Return [X, Y] of the center of cell containing provided text 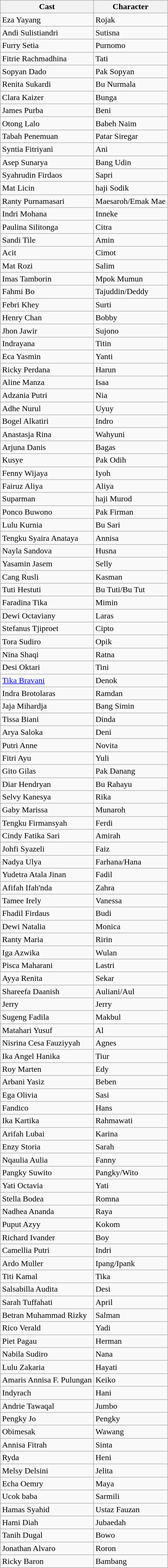
Ramdan [131, 693]
Sinta [131, 1445]
Opik [131, 642]
Camellia Putri [47, 1250]
Rika [131, 797]
Stella Bodea [47, 1198]
Indri [131, 1250]
Yanti [131, 356]
Kusye [47, 460]
Puput Azyy [47, 1225]
Maya [131, 1484]
Lulu Zakaria [47, 1367]
Tika Bravani [47, 680]
Jhon Jawir [47, 330]
Nabila Sudiro [47, 1354]
Romna [131, 1198]
Tora Sudiro [47, 642]
Iyoh [131, 473]
Fahmi Bo [47, 292]
Ustaz Fauzan [131, 1509]
Dewi Natalia [47, 926]
Richard Ivander [47, 1238]
Yati Octavia [47, 1185]
Sarah [131, 1147]
Harun [131, 369]
Sandi Tile [47, 240]
Stefanus Tjiproet [47, 629]
Pak Odih [131, 460]
Rico Verald [47, 1328]
Pak Firman [131, 512]
Fandico [47, 1108]
Bunga [131, 97]
Bobby [131, 318]
Fenny Wijaya [47, 473]
Pengky Jo [47, 1419]
Laras [131, 616]
Tanih Dugal [47, 1535]
Syntia Fitriyani [47, 149]
Anastasja Rina [47, 434]
Boy [131, 1238]
Bu Rahayu [131, 784]
Hans [131, 1108]
Eca Yasmin [47, 356]
Iga Azwika [47, 952]
Ika Kartika [47, 1121]
Purnomo [131, 46]
Faradina Tika [47, 603]
Bang Udin [131, 162]
Deni [131, 732]
Maesaroh/Emak Mae [131, 201]
Fanny [131, 1160]
Afifah Ifah'nda [47, 888]
Amirah [131, 836]
Fitrie Rachmadhina [47, 59]
Tengku Firmansyah [47, 823]
Yati [131, 1185]
Mpok Mumun [131, 279]
Ryda [47, 1458]
Arifah Lubai [47, 1134]
Cipto [131, 629]
Cast [47, 7]
Bambang [131, 1561]
Fitri Ayu [47, 758]
Tini [131, 667]
Matahari Yusuf [47, 1030]
Pisca Maharani [47, 965]
Sarah Tuffahati [47, 1302]
Pangky/Wito [131, 1173]
Edy [131, 1069]
Tati [131, 59]
Ika Angel Hanika [47, 1056]
Annisa Fitrah [47, 1445]
Tika [131, 1276]
Tiur [131, 1056]
Ricky Baron [47, 1561]
Sapri [131, 175]
Mat Rozi [47, 266]
Febri Khey [47, 305]
Ani [131, 149]
Yudetra Atala Jinan [47, 875]
Ega Olivia [47, 1095]
Bagas [131, 447]
Kasman [131, 577]
Johfi Syazeli [47, 849]
Nadhea Ananda [47, 1212]
Clara Kaizer [47, 97]
Salim [131, 266]
Salsabilla Audita [47, 1289]
Farhana/Hana [131, 862]
Annisa [131, 538]
Pangky Suwito [47, 1173]
Ranty Purnamasari [47, 201]
Andi Sulistiandri [47, 33]
Eza Yayang [47, 20]
Indyrach [47, 1393]
Kokom [131, 1225]
Pak Danang [131, 771]
Inneke [131, 214]
Roy Marten [47, 1069]
Nisrina Cesa Fauziyyah [47, 1043]
Selvy Kanesya [47, 797]
Auliani/Aul [131, 991]
Otong Lalo [47, 123]
Echa Oemry [47, 1484]
Sujono [131, 330]
Munaroh [131, 810]
Aline Manza [47, 383]
Lastri [131, 965]
Herman [131, 1341]
Uyuy [131, 408]
Jonathan Alvaro [47, 1548]
Beben [131, 1082]
Yasamin Jasem [47, 564]
Bu Nurmala [131, 84]
Keiko [131, 1380]
haji Sodik [131, 188]
Roron [131, 1548]
Indrayana [47, 343]
Indri Mohana [47, 214]
Gaby Marissa [47, 810]
Jubaedah [131, 1522]
Ricky Perdana [47, 369]
Hani [131, 1393]
Sarmili [131, 1497]
Sopyan Dado [47, 71]
Vanessa [131, 901]
Andrie Tawaqal [47, 1406]
Fairuz Aliya [47, 486]
Furry Setia [47, 46]
Agnes [131, 1043]
Babeh Naim [131, 123]
Ranty Maria [47, 939]
Suparman [47, 499]
Selly [131, 564]
Melsy Delsini [47, 1471]
Wulan [131, 952]
Karina [131, 1134]
Arbani Yasiz [47, 1082]
Bogel Alkatiri [47, 421]
Pak Sopyan [131, 71]
Jumbo [131, 1406]
Surti [131, 305]
Wawang [131, 1432]
Imas Tamborin [47, 279]
Faiz [131, 849]
Beni [131, 110]
Indra Brotolaras [47, 693]
Ririn [131, 939]
Tajuddin/Deddy [131, 292]
Denok [131, 680]
Ucok baba [47, 1497]
Bowo [131, 1535]
Nqaulia Aulia [47, 1160]
Renita Sukardi [47, 84]
Amin [131, 240]
Dewi Octaviany [47, 616]
Obimesak [47, 1432]
Bang Simin [131, 706]
Monica [131, 926]
Sasi [131, 1095]
Nia [131, 395]
Tabah Penemuan [47, 136]
Aliya [131, 486]
Enzy Storia [47, 1147]
Sekar [131, 978]
Cindy Fatika Sari [47, 836]
Arya Saloka [47, 732]
Nina Shaqi [47, 654]
Paulina Silitonga [47, 227]
Nana [131, 1354]
Hamas Syahid [47, 1509]
Indro [131, 421]
Raya [131, 1212]
Ratna [131, 654]
Titin [131, 343]
Arjuna Danis [47, 447]
Shareefa Daanish [47, 991]
Mat Licin [47, 188]
Henry Chan [47, 318]
Budi [131, 914]
Asep Sunarya [47, 162]
Yadi [131, 1328]
Heni [131, 1458]
Putri Anne [47, 745]
Desi Oktari [47, 667]
Nayla Sandova [47, 551]
Tissa Biani [47, 719]
Fhadil Firdaus [47, 914]
Al [131, 1030]
Ferdi [131, 823]
Adhe Nurul [47, 408]
Fadil [131, 875]
Tamee Irely [47, 901]
Wahyuni [131, 434]
Acit [47, 253]
Ipang/Ipank [131, 1263]
Novita [131, 745]
Rahmawati [131, 1121]
Nadya Ulya [47, 862]
Husna [131, 551]
Makbul [131, 1017]
Hayati [131, 1367]
Citra [131, 227]
Tuti Hestuti [47, 590]
Syahrudin Firdaos [47, 175]
Zahra [131, 888]
haji Murod [131, 499]
Isaa [131, 383]
Cimot [131, 253]
Tengku Syaira Anataya [47, 538]
April [131, 1302]
Pengky [131, 1419]
Amaris Annisa F. Pulungan [47, 1380]
Ardo Muller [47, 1263]
Rojak [131, 20]
Lulu Kurnia [47, 525]
Piet Pagau [47, 1341]
Bu Sari [131, 525]
Gito Gilas [47, 771]
Jaja Mihardja [47, 706]
Yuli [131, 758]
Bu Tuti/Bu Tut [131, 590]
Desi [131, 1289]
Mimin [131, 603]
Ponco Buwono [47, 512]
Adzania Putri [47, 395]
Sutisna [131, 33]
Hami Diah [47, 1522]
Betran Muhammad Rizky [47, 1315]
Character [131, 7]
Diar Hendryan [47, 784]
Cang Rusli [47, 577]
James Purba [47, 110]
Patar Siregar [131, 136]
Salman [131, 1315]
Jelita [131, 1471]
Titi Kamal [47, 1276]
Dinda [131, 719]
Ayya Renita [47, 978]
Sugeng Fadila [47, 1017]
